Extract the [X, Y] coordinate from the center of the cell holding the provided text.  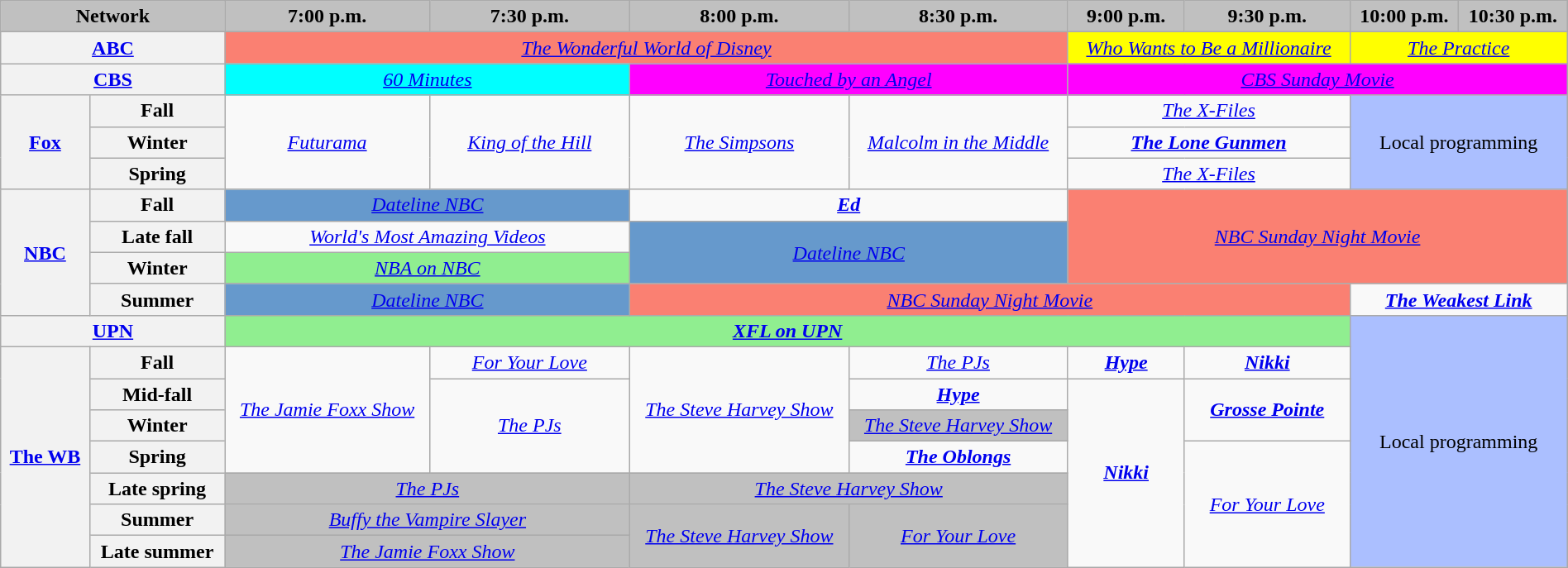
9:00 p.m. [1126, 17]
Fox [45, 142]
Grosse Pointe [1267, 410]
7:30 p.m. [529, 17]
7:00 p.m. [327, 17]
Buffy the Vampire Slayer [427, 520]
NBC [45, 252]
The Practice [1459, 48]
Who Wants to Be a Millionaire [1209, 48]
Network [112, 17]
The Wonderful World of Disney [647, 48]
The Oblongs [958, 457]
10:00 p.m. [1404, 17]
10:30 p.m. [1513, 17]
King of the Hill [529, 142]
Touched by an Angel [849, 79]
CBS Sunday Movie [1317, 79]
8:30 p.m. [958, 17]
9:30 p.m. [1267, 17]
Futurama [327, 142]
8:00 p.m. [739, 17]
Late fall [157, 236]
The Simpsons [739, 142]
Ed [849, 205]
Mid-fall [157, 394]
World's Most Amazing Videos [427, 236]
XFL on UPN [787, 331]
Late spring [157, 489]
NBA on NBC [427, 268]
CBS [112, 79]
The WB [45, 456]
Malcolm in the Middle [958, 142]
The Weakest Link [1459, 299]
60 Minutes [427, 79]
ABC [112, 48]
The Lone Gunmen [1209, 142]
UPN [112, 331]
Late summer [157, 551]
